Extract the (x, y) coordinate from the center of the cell holding the provided text.  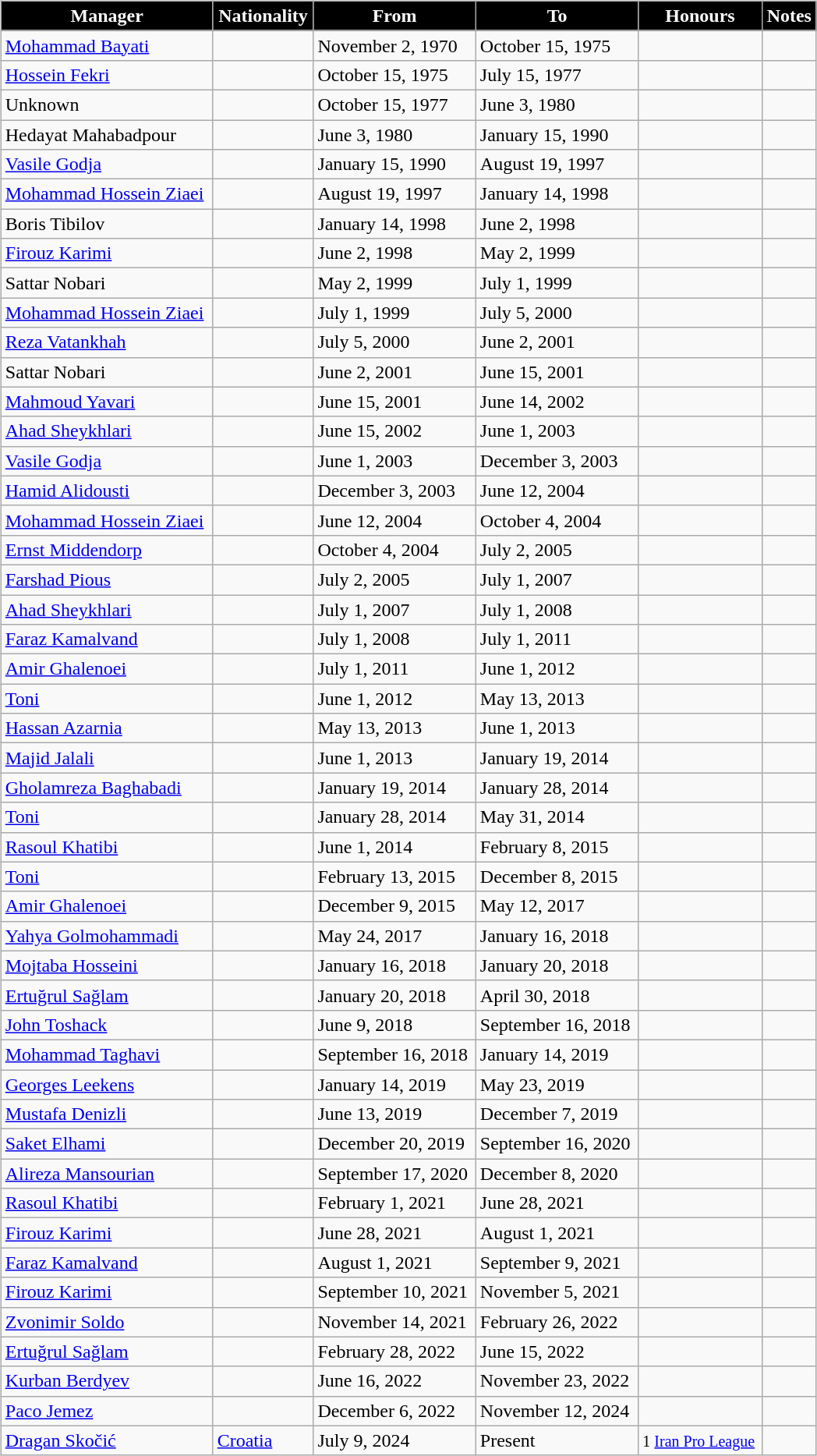
February 1, 2021 (394, 1203)
June 14, 2002 (557, 402)
December 6, 2022 (394, 1411)
Croatia (263, 1440)
June 1, 2014 (394, 847)
Present (557, 1440)
June 13, 2019 (394, 1114)
Hedayat Mahabadpour (107, 135)
Mohammad Bayati (107, 45)
Hossein Fekri (107, 75)
February 28, 2022 (394, 1351)
Ernst Middendorp (107, 550)
November 14, 2021 (394, 1322)
September 10, 2021 (394, 1292)
April 30, 2018 (557, 995)
Boris Tibilov (107, 224)
December 8, 2020 (557, 1174)
Saket Elhami (107, 1144)
November 12, 2024 (557, 1411)
February 26, 2022 (557, 1322)
Manager (107, 16)
May 12, 2017 (557, 906)
September 16, 2020 (557, 1144)
May 23, 2019 (557, 1085)
June 15, 2022 (557, 1351)
February 13, 2015 (394, 877)
Notes (789, 16)
November 2, 1970 (394, 45)
Paco Jemez (107, 1411)
December 9, 2015 (394, 906)
Farshad Pious (107, 579)
September 17, 2020 (394, 1174)
November 23, 2022 (557, 1381)
Zvonimir Soldo (107, 1322)
Georges Leekens (107, 1085)
Alireza Mansourian (107, 1174)
Mahmoud Yavari (107, 402)
Majid Jalali (107, 758)
Nationality (263, 16)
To (557, 16)
Mohammad Taghavi (107, 1054)
Honours (700, 16)
July 15, 1977 (557, 75)
Hassan Azarnia (107, 728)
1 Iran Pro League (700, 1440)
July 9, 2024 (394, 1440)
Unknown (107, 105)
Hamid Alidousti (107, 491)
Reza Vatankhah (107, 342)
Kurban Berdyev (107, 1381)
June 16, 2022 (394, 1381)
September 9, 2021 (557, 1263)
Yahya Golmohammadi (107, 936)
May 31, 2014 (557, 817)
May 24, 2017 (394, 936)
John Toshack (107, 1025)
Dragan Skočić (107, 1440)
February 8, 2015 (557, 847)
Mustafa Denizli (107, 1114)
Mojtaba Hosseini (107, 965)
November 5, 2021 (557, 1292)
June 15, 2002 (394, 431)
December 20, 2019 (394, 1144)
Gholamreza Baghabadi (107, 788)
From (394, 16)
December 7, 2019 (557, 1114)
June 9, 2018 (394, 1025)
October 15, 1977 (394, 105)
December 8, 2015 (557, 877)
